Capture the cell that displays the provided text and extract its (x, y) central coordinate. 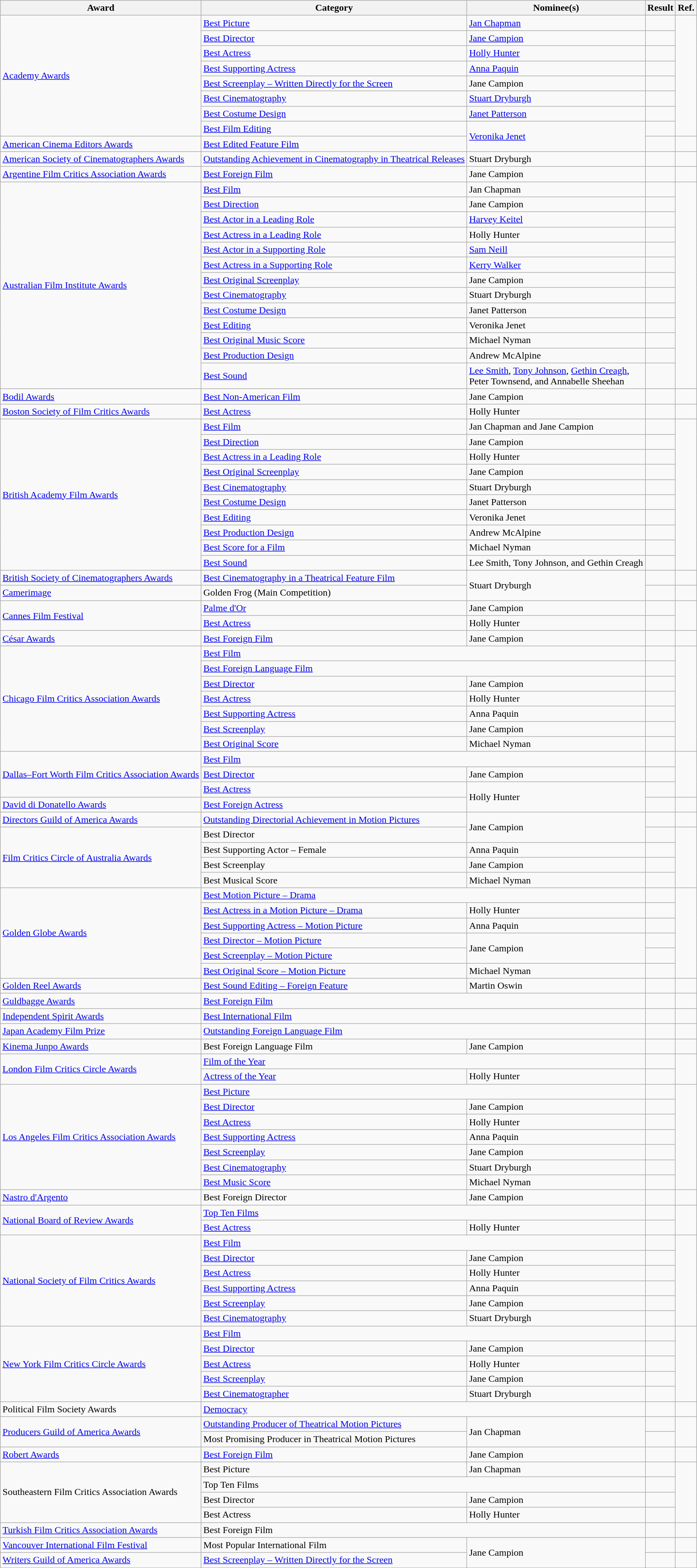
Best Foreign Actress (334, 804)
Best Cinematographer (334, 1394)
Turkish Film Critics Association Awards (101, 1530)
Best Sound Editing – Foreign Feature (334, 986)
Film Critics Circle of Australia Awards (101, 857)
Guldbagge Awards (101, 1001)
Most Promising Producer in Theatrical Motion Pictures (334, 1439)
Best Actor in a Supporting Role (334, 250)
Japan Academy Film Prize (101, 1031)
Outstanding Producer of Theatrical Motion Pictures (334, 1424)
British Society of Cinematographers Awards (101, 578)
Best Edited Feature Film (334, 144)
Best Motion Picture – Drama (423, 895)
David di Donatello Awards (101, 804)
National Board of Review Awards (101, 1220)
Actress of the Year (334, 1076)
Nastro d'Argento (101, 1198)
Best Score for a Film (334, 548)
Bodil Awards (101, 396)
Political Film Society Awards (101, 1409)
Nominee(s) (556, 8)
Best Director – Motion Picture (334, 941)
Producers Guild of America Awards (101, 1432)
Academy Awards (101, 76)
Kerry Walker (556, 265)
Best Music Score (334, 1182)
Best Film Editing (334, 129)
Lee Smith, Tony Johnson, and Gethin Creagh (556, 563)
Best Actor in a Leading Role (334, 220)
Best Actress in a Motion Picture – Drama (334, 910)
Harvey Keitel (556, 220)
Golden Globe Awards (101, 933)
Best International Film (423, 1016)
Ref. (686, 8)
Best Foreign Director (334, 1198)
Sam Neill (556, 250)
Independent Spirit Awards (101, 1016)
Southeastern Film Critics Association Awards (101, 1492)
Best Cinematography in a Theatrical Feature Film (334, 578)
Cannes Film Festival (101, 615)
Best Original Score – Motion Picture (334, 971)
Chicago Film Critics Association Awards (101, 698)
Dallas–Fort Worth Film Critics Association Awards (101, 774)
Award (101, 8)
Los Angeles Film Critics Association Awards (101, 1137)
Palme d'Or (334, 608)
Best Supporting Actress – Motion Picture (334, 926)
Most Popular International Film (334, 1545)
Best Supporting Actor – Female (334, 850)
New York Film Critics Circle Awards (101, 1364)
Lee Smith, Tony Johnson, Gethin Creagh, Peter Townsend, and Annabelle Sheehan (556, 376)
Outstanding Directorial Achievement in Motion Pictures (334, 820)
César Awards (101, 638)
Writers Guild of America Awards (101, 1560)
Best Original Score (334, 744)
Kinema Junpo Awards (101, 1046)
British Academy Film Awards (101, 495)
Directors Guild of America Awards (101, 820)
Martin Oswin (556, 986)
Film of the Year (423, 1061)
Outstanding Achievement in Cinematography in Theatrical Releases (334, 159)
National Society of Film Critics Awards (101, 1281)
American Cinema Editors Awards (101, 144)
Jan Chapman and Jane Campion (556, 426)
American Society of Cinematographers Awards (101, 159)
Robert Awards (101, 1454)
Best Screenplay – Motion Picture (334, 956)
Best Non-American Film (334, 396)
Golden Reel Awards (101, 986)
Golden Frog (Main Competition) (334, 593)
London Film Critics Circle Awards (101, 1069)
Best Musical Score (334, 880)
Vancouver International Film Festival (101, 1545)
Outstanding Foreign Language Film (423, 1031)
Best Original Music Score (334, 340)
Best Actress in a Supporting Role (334, 265)
Category (334, 8)
Australian Film Institute Awards (101, 285)
Argentine Film Critics Association Awards (101, 174)
Camerimage (101, 593)
Democracy (423, 1409)
Result (660, 8)
Boston Society of Film Critics Awards (101, 411)
